Detect which cell encompasses the target text, then output its [x, y] center coordinate. 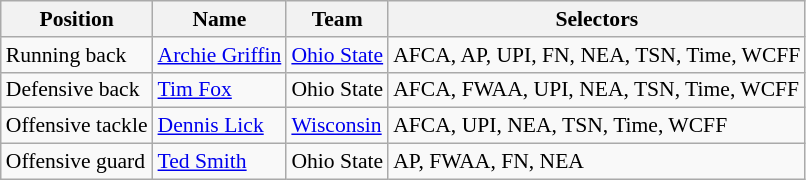
Dennis Lick [220, 126]
Offensive guard [77, 162]
AP, FWAA, FN, NEA [596, 162]
Running back [77, 55]
Archie Griffin [220, 55]
AFCA, UPI, NEA, TSN, Time, WCFF [596, 126]
Name [220, 19]
Offensive tackle [77, 126]
Defensive back [77, 90]
Position [77, 19]
Wisconsin [337, 126]
Selectors [596, 19]
AFCA, FWAA, UPI, NEA, TSN, Time, WCFF [596, 90]
AFCA, AP, UPI, FN, NEA, TSN, Time, WCFF [596, 55]
Team [337, 19]
Tim Fox [220, 90]
Ted Smith [220, 162]
